Extract the (X, Y) coordinate from the center of the cell holding the provided text.  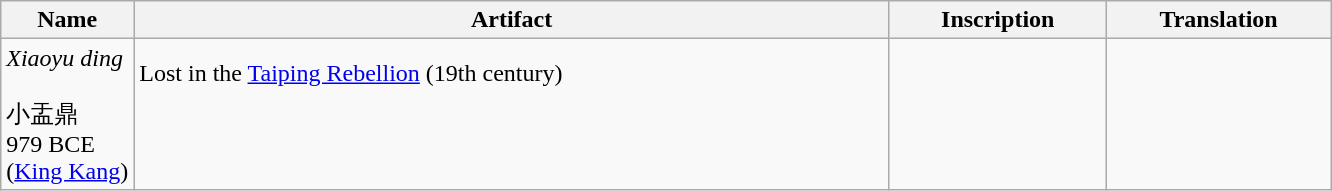
Lost in the Taiping Rebellion (19th century) (512, 114)
Xiaoyu ding小盂鼎979 BCE(King Kang) (68, 114)
Name (68, 20)
Artifact (512, 20)
Inscription (998, 20)
Translation (1218, 20)
